Output the (x, y) coordinate of the center of the cell containing the given text.  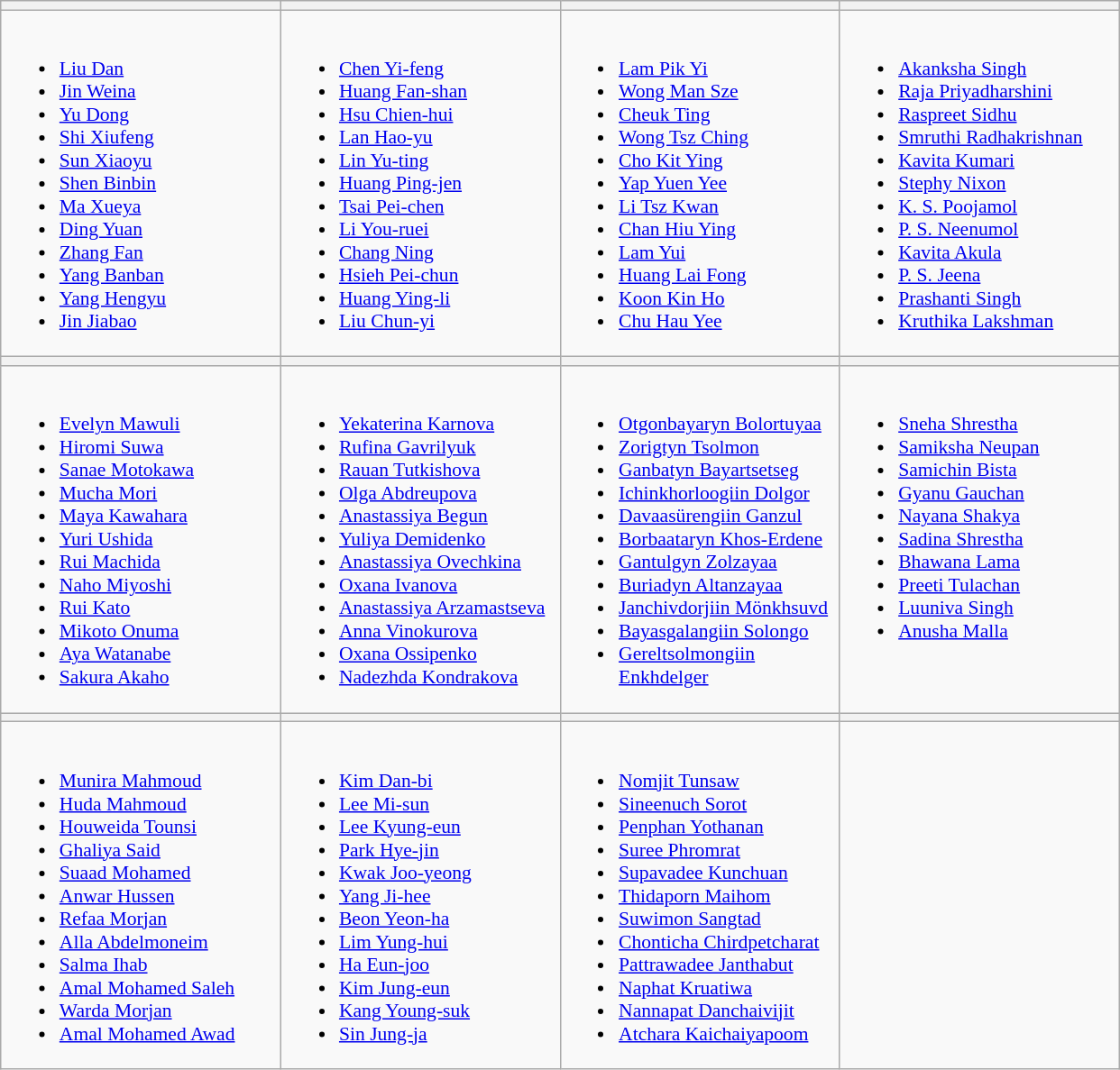
Chen Yi-fengHuang Fan-shanHsu Chien-huiLan Hao-yuLin Yu-tingHuang Ping-jenTsai Pei-chenLi You-rueiChang NingHsieh Pei-chunHuang Ying-liLiu Chun-yi (420, 184)
Sneha ShresthaSamiksha NeupanSamichin BistaGyanu GauchanNayana ShakyaSadina ShresthaBhawana LamaPreeti TulachanLuuniva SinghAnusha Malla (979, 539)
Evelyn MawuliHiromi SuwaSanae MotokawaMucha MoriMaya KawaharaYuri UshidaRui MachidaNaho MiyoshiRui KatoMikoto OnumaAya WatanabeSakura Akaho (141, 539)
Lam Pik YiWong Man SzeCheuk TingWong Tsz ChingCho Kit YingYap Yuen YeeLi Tsz KwanChan Hiu YingLam YuiHuang Lai FongKoon Kin HoChu Hau Yee (700, 184)
Kim Dan-biLee Mi-sunLee Kyung-eunPark Hye-jinKwak Joo-yeongYang Ji-heeBeon Yeon-haLim Yung-huiHa Eun-jooKim Jung-eunKang Young-sukSin Jung-ja (420, 896)
Liu DanJin WeinaYu DongShi XiufengSun XiaoyuShen BinbinMa XueyaDing YuanZhang FanYang BanbanYang HengyuJin Jiabao (141, 184)
